Pinpoint the cell where the given text exists, returning its (x, y) midpoint coordinate. 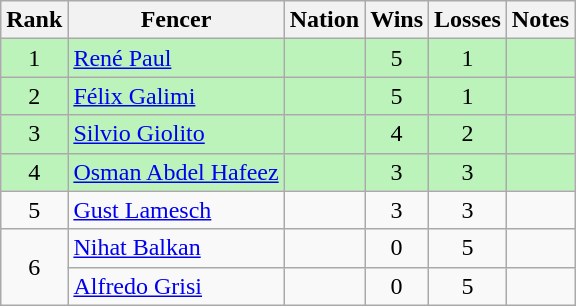
6 (34, 267)
Nihat Balkan (176, 248)
Osman Abdel Hafeez (176, 172)
Notes (540, 20)
Nation (324, 20)
Alfredo Grisi (176, 286)
Wins (397, 20)
Rank (34, 20)
René Paul (176, 58)
Fencer (176, 20)
Losses (468, 20)
Félix Galimi (176, 96)
Silvio Giolito (176, 134)
Gust Lamesch (176, 210)
